Detect which cell encompasses the target text, then output its (x, y) center coordinate. 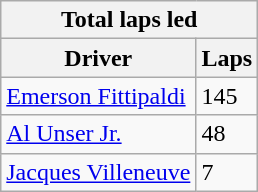
7 (227, 172)
48 (227, 134)
Total laps led (130, 20)
145 (227, 96)
Driver (98, 58)
Emerson Fittipaldi (98, 96)
Jacques Villeneuve (98, 172)
Al Unser Jr. (98, 134)
Laps (227, 58)
